Return the [x, y] coordinate for the center point of the cell that contains the specified text.  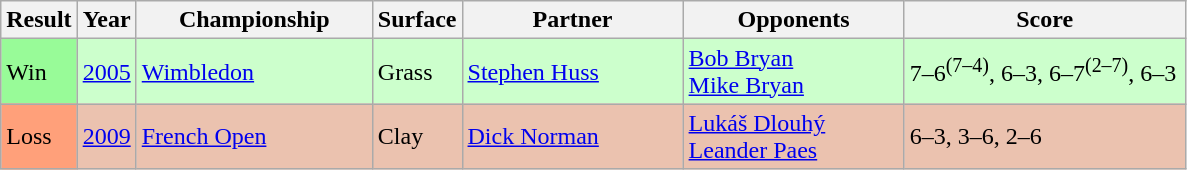
Partner [572, 20]
Lukáš Dlouhý Leander Paes [794, 136]
Bob Bryan Mike Bryan [794, 72]
Surface [417, 20]
Opponents [794, 20]
Grass [417, 72]
French Open [254, 136]
Championship [254, 20]
Win [39, 72]
Dick Norman [572, 136]
Score [1044, 20]
Year [106, 20]
Stephen Huss [572, 72]
2005 [106, 72]
Loss [39, 136]
Result [39, 20]
6–3, 3–6, 2–6 [1044, 136]
Wimbledon [254, 72]
7–6(7–4), 6–3, 6–7(2–7), 6–3 [1044, 72]
Clay [417, 136]
2009 [106, 136]
